Scan for the cell matching the given text and deliver its [x, y] coordinate at center. 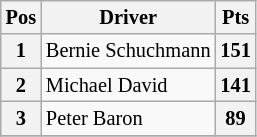
Driver [128, 17]
Pts [235, 17]
Peter Baron [128, 118]
Michael David [128, 85]
1 [21, 51]
89 [235, 118]
3 [21, 118]
Pos [21, 17]
Bernie Schuchmann [128, 51]
2 [21, 85]
151 [235, 51]
141 [235, 85]
